Return [x, y] of the center of cell containing provided text 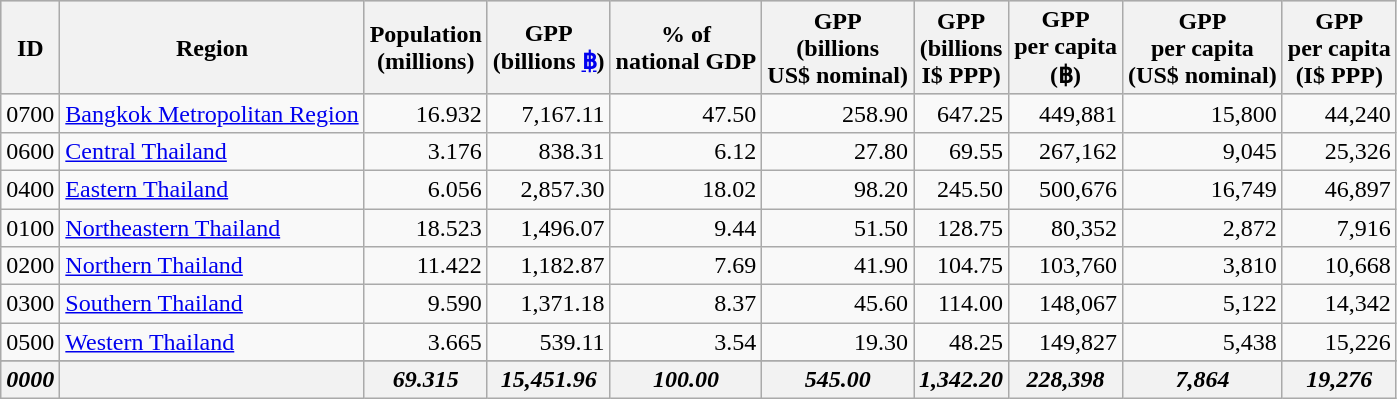
114.00 [962, 304]
Population(millions) [426, 48]
1,342.20 [962, 380]
539.11 [548, 342]
0500 [30, 342]
7,916 [1339, 227]
2,857.30 [548, 189]
Bangkok Metropolitan Region [212, 113]
GPPper capita(I$ PPP) [1339, 48]
15,800 [1203, 113]
245.50 [962, 189]
% ofnational GDP [686, 48]
5,122 [1203, 304]
18.02 [686, 189]
GPPper capita(US$ nominal) [1203, 48]
Northern Thailand [212, 266]
228,398 [1066, 380]
0300 [30, 304]
Region [212, 48]
11.422 [426, 266]
15,451.96 [548, 380]
500,676 [1066, 189]
7,864 [1203, 380]
9.590 [426, 304]
69.55 [962, 151]
258.90 [838, 113]
80,352 [1066, 227]
GPP(billionsUS$ nominal) [838, 48]
ID [30, 48]
27.80 [838, 151]
0000 [30, 380]
7,167.11 [548, 113]
46,897 [1339, 189]
0600 [30, 151]
GPP(billionsI$ PPP) [962, 48]
7.69 [686, 266]
148,067 [1066, 304]
647.25 [962, 113]
16,749 [1203, 189]
Western Thailand [212, 342]
Eastern Thailand [212, 189]
449,881 [1066, 113]
1,182.87 [548, 266]
18.523 [426, 227]
100.00 [686, 380]
3.54 [686, 342]
1,371.18 [548, 304]
Central Thailand [212, 151]
2,872 [1203, 227]
0200 [30, 266]
GPP(billions ฿) [548, 48]
128.75 [962, 227]
103,760 [1066, 266]
545.00 [838, 380]
47.50 [686, 113]
9.44 [686, 227]
19.30 [838, 342]
Southern Thailand [212, 304]
15,226 [1339, 342]
48.25 [962, 342]
44,240 [1339, 113]
19,276 [1339, 380]
6.056 [426, 189]
267,162 [1066, 151]
5,438 [1203, 342]
838.31 [548, 151]
3.665 [426, 342]
1,496.07 [548, 227]
51.50 [838, 227]
GPPper capita(฿) [1066, 48]
9,045 [1203, 151]
10,668 [1339, 266]
16.932 [426, 113]
0400 [30, 189]
14,342 [1339, 304]
3.176 [426, 151]
0700 [30, 113]
Northeastern Thailand [212, 227]
6.12 [686, 151]
98.20 [838, 189]
25,326 [1339, 151]
69.315 [426, 380]
3,810 [1203, 266]
149,827 [1066, 342]
45.60 [838, 304]
104.75 [962, 266]
41.90 [838, 266]
8.37 [686, 304]
0100 [30, 227]
